Provide the (x, y) coordinate of the cell's center where the given text is located.  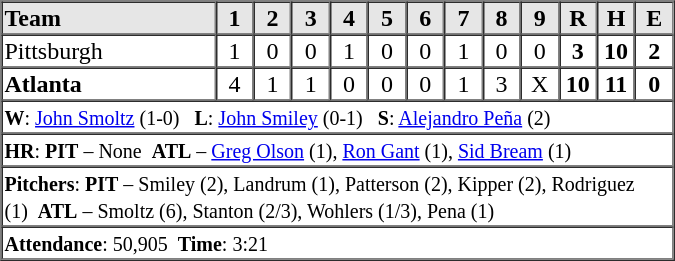
R (578, 18)
11 (616, 84)
5 (387, 18)
9 (540, 18)
HR: PIT – None ATL – Greg Olson (1), Ron Gant (1), Sid Bream (1) (338, 150)
E (654, 18)
Pitchers: PIT – Smiley (2), Landrum (1), Patterson (2), Kipper (2), Rodriguez (1) ATL – Smoltz (6), Stanton (2/3), Wohlers (1/3), Pena (1) (338, 196)
6 (425, 18)
7 (463, 18)
Atlanta (109, 84)
W: John Smoltz (1-0) L: John Smiley (0-1) S: Alejandro Peña (2) (338, 116)
Pittsburgh (109, 50)
8 (501, 18)
H (616, 18)
Team (109, 18)
X (540, 84)
Attendance: 50,905 Time: 3:21 (338, 242)
